Determine the (X, Y) coordinate at the center of the cell enclosing the given text.  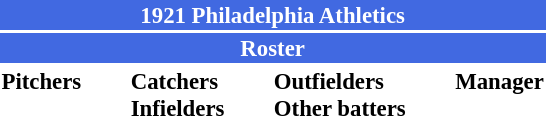
Roster (272, 48)
1921 Philadelphia Athletics (272, 15)
